Search for the cell housing the specified text and yield its (x, y) center coordinate. 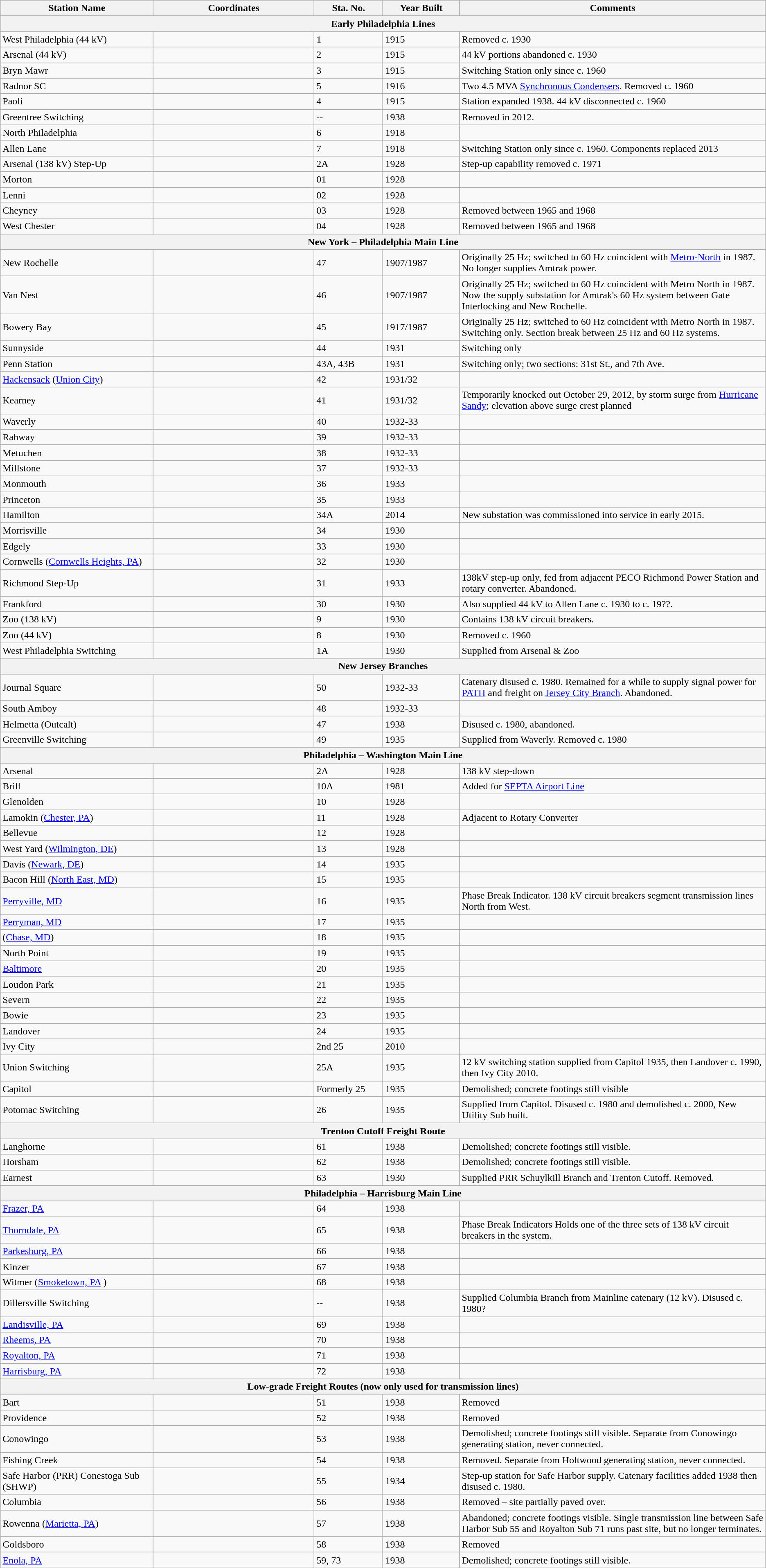
12 (349, 833)
Van Nest (77, 295)
31 (349, 583)
Switching only (613, 348)
34A (349, 515)
Metuchen (77, 453)
Step-up station for Safe Harbor supply. Catenary facilities added 1938 then disused c. 1980. (613, 1481)
55 (349, 1481)
Arsenal (138 kV) Step-Up (77, 164)
44 kV portions abandoned c. 1930 (613, 55)
30 (349, 604)
North Philadelphia (77, 133)
Bacon Hill (North East, MD) (77, 880)
Sunnyside (77, 348)
Supplied from Capitol. Disused c. 1980 and demolished c. 2000, New Utility Sub built. (613, 1110)
(Chase, MD) (77, 937)
Switching Station only since c. 1960. Components replaced 2013 (613, 148)
West Yard (Wilmington, DE) (77, 849)
48 (349, 708)
67 (349, 1266)
Phase Break Indicators Holds one of the three sets of 138 kV circuit breakers in the system. (613, 1230)
52 (349, 1418)
Landisville, PA (77, 1325)
71 (349, 1356)
Trenton Cutoff Freight Route (383, 1131)
Royalton, PA (77, 1356)
New York – Philadelphia Main Line (383, 242)
Zoo (44 kV) (77, 635)
New substation was commissioned into service in early 2015. (613, 515)
New Jersey Branches (383, 666)
Capitol (77, 1089)
04 (349, 226)
Year Built (421, 8)
Switching Station only since c. 1960 (613, 70)
70 (349, 1340)
North Point (77, 953)
64 (349, 1209)
Morrisville (77, 531)
Supplied from Arsenal & Zoo (613, 651)
Radnor SC (77, 86)
46 (349, 295)
3 (349, 70)
Two 4.5 MVA Synchronous Condensers. Removed c. 1960 (613, 86)
Journal Square (77, 687)
Witmer (Smoketown, PA ) (77, 1282)
58 (349, 1544)
Harrisburg, PA (77, 1371)
6 (349, 133)
9 (349, 620)
Potomac Switching (77, 1110)
Greenville Switching (77, 739)
51 (349, 1402)
8 (349, 635)
Allen Lane (77, 148)
62 (349, 1162)
Providence (77, 1418)
Supplied Columbia Branch from Mainline catenary (12 kV). Disused c. 1980? (613, 1303)
Rahway (77, 437)
Conowingo (77, 1439)
West Philadelphia (44 kV) (77, 39)
42 (349, 379)
Rowenna (Marietta, PA) (77, 1523)
138 kV step-down (613, 770)
Kinzer (77, 1266)
10 (349, 802)
Bart (77, 1402)
61 (349, 1147)
18 (349, 937)
Cheyney (77, 211)
2nd 25 (349, 1047)
03 (349, 211)
32 (349, 562)
Union Switching (77, 1068)
02 (349, 195)
Originally 25 Hz; switched to 60 Hz coincident with Metro North in 1987. Switching only. Section break between 25 Hz and 60 Hz systems. (613, 327)
54 (349, 1460)
41 (349, 400)
Helmetta (Outcalt) (77, 724)
Philadelphia – Harrisburg Main Line (383, 1193)
Waverly (77, 421)
Millstone (77, 468)
65 (349, 1230)
Loudon Park (77, 984)
1981 (421, 786)
Removed. Separate from Holtwood generating station, never connected. (613, 1460)
Richmond Step-Up (77, 583)
Perryman, MD (77, 922)
68 (349, 1282)
Comments (613, 8)
Ivy City (77, 1047)
Removed in 2012. (613, 117)
Temporarily knocked out October 29, 2012, by storm surge from Hurricane Sandy; elevation above surge crest planned (613, 400)
Landover (77, 1031)
1A (349, 651)
Edgely (77, 546)
Enola, PA (77, 1560)
Originally 25 Hz; switched to 60 Hz coincident with Metro-North in 1987. No longer supplies Amtrak power. (613, 263)
Frankford (77, 604)
Langhorne (77, 1147)
Penn Station (77, 364)
Severn (77, 1000)
Catenary disused c. 1980. Remained for a while to supply signal power for PATH and freight on Jersey City Branch. Abandoned. (613, 687)
17 (349, 922)
New Rochelle (77, 263)
Added for SEPTA Airport Line (613, 786)
57 (349, 1523)
2014 (421, 515)
Perryville, MD (77, 901)
Paoli (77, 101)
37 (349, 468)
Demolished; concrete footings still visible. Separate from Conowingo generating station, never connected. (613, 1439)
44 (349, 348)
36 (349, 484)
72 (349, 1371)
Supplied from Waverly. Removed c. 1980 (613, 739)
Greentree Switching (77, 117)
West Philadelphia Switching (77, 651)
Low-grade Freight Routes (now only used for transmission lines) (383, 1387)
Rheems, PA (77, 1340)
Sta. No. (349, 8)
Cornwells (Cornwells Heights, PA) (77, 562)
45 (349, 327)
Step-up capability removed c. 1971 (613, 164)
Philadelphia – Washington Main Line (383, 755)
14 (349, 864)
Switching only; two sections: 31st St., and 7th Ave. (613, 364)
63 (349, 1178)
2 (349, 55)
Removed c. 1960 (613, 635)
Also supplied 44 kV to Allen Lane c. 1930 to c. 19??. (613, 604)
Fishing Creek (77, 1460)
Thorndale, PA (77, 1230)
South Amboy (77, 708)
10A (349, 786)
23 (349, 1015)
Formerly 25 (349, 1089)
Princeton (77, 500)
Supplied PRR Schuylkill Branch and Trenton Cutoff. Removed. (613, 1178)
Davis (Newark, DE) (77, 864)
Lamokin (Chester, PA) (77, 818)
Kearney (77, 400)
Disused c. 1980, abandoned. (613, 724)
53 (349, 1439)
Zoo (138 kV) (77, 620)
Contains 138 kV circuit breakers. (613, 620)
Early Philadelphia Lines (383, 24)
Frazer, PA (77, 1209)
138kV step-up only, fed from adjacent PECO Richmond Power Station and rotary converter. Abandoned. (613, 583)
21 (349, 984)
Bellevue (77, 833)
2010 (421, 1047)
19 (349, 953)
4 (349, 101)
1934 (421, 1481)
33 (349, 546)
West Chester (77, 226)
Brill (77, 786)
38 (349, 453)
Safe Harbor (PRR) Conestoga Sub (SHWP) (77, 1481)
40 (349, 421)
Glenolden (77, 802)
49 (349, 739)
Station Name (77, 8)
Columbia (77, 1502)
7 (349, 148)
Bryn Mawr (77, 70)
Station expanded 1938. 44 kV disconnected c. 1960 (613, 101)
5 (349, 86)
1917/1987 (421, 327)
Baltimore (77, 969)
22 (349, 1000)
Horsham (77, 1162)
69 (349, 1325)
Removed c. 1930 (613, 39)
Bowery Bay (77, 327)
11 (349, 818)
Bowie (77, 1015)
66 (349, 1251)
Adjacent to Rotary Converter (613, 818)
Earnest (77, 1178)
39 (349, 437)
Goldsboro (77, 1544)
Phase Break Indicator. 138 kV circuit breakers segment transmission lines North from West. (613, 901)
12 kV switching station supplied from Capitol 1935, then Landover c. 1990, then Ivy City 2010. (613, 1068)
25A (349, 1068)
43A, 43B (349, 364)
Demolished; concrete footings still visible (613, 1089)
56 (349, 1502)
Removed – site partially paved over. (613, 1502)
35 (349, 500)
26 (349, 1110)
Monmouth (77, 484)
Arsenal (44 kV) (77, 55)
01 (349, 179)
1916 (421, 86)
Coordinates (234, 8)
Parkesburg, PA (77, 1251)
Arsenal (77, 770)
24 (349, 1031)
Hamilton (77, 515)
16 (349, 901)
50 (349, 687)
Hackensack (Union City) (77, 379)
20 (349, 969)
59, 73 (349, 1560)
15 (349, 880)
Lenni (77, 195)
Dillersville Switching (77, 1303)
Morton (77, 179)
13 (349, 849)
34 (349, 531)
1 (349, 39)
